Extract the (X, Y) coordinate from the center of the cell holding the provided text.  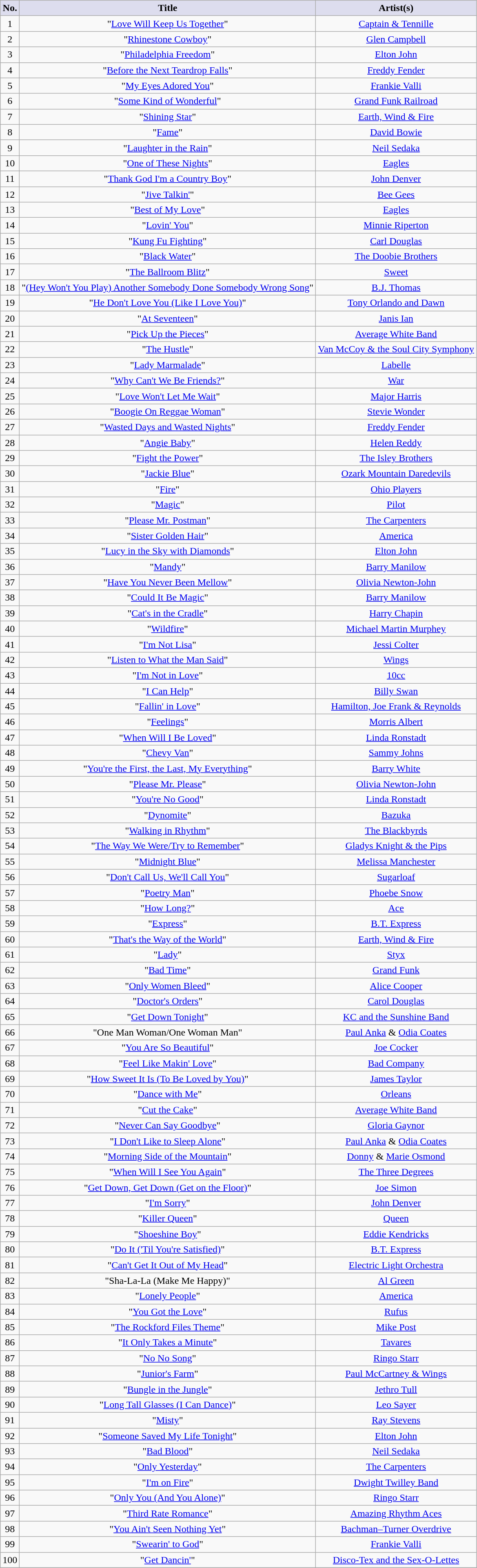
"Mandy" (168, 567)
Ozark Mountain Daredevils (396, 474)
"Only Yesterday" (168, 1467)
12 (10, 194)
7 (10, 117)
52 (10, 815)
Minnie Riperton (396, 225)
"Kung Fu Fighting" (168, 241)
Dwight Twilley Band (396, 1482)
33 (10, 520)
"Get Down, Get Down (Get on the Floor)" (168, 1188)
War (396, 380)
Paul McCartney & Wings (396, 1374)
"Thank God I'm a Country Boy" (168, 179)
Carol Douglas (396, 1001)
90 (10, 1405)
13 (10, 210)
80 (10, 1250)
"The Ballroom Blitz" (168, 272)
32 (10, 505)
"Never Can Say Goodbye" (168, 1125)
No. (10, 8)
"Can't Get It Out of My Head" (168, 1265)
Jessi Colter (396, 644)
"Junior's Farm" (168, 1374)
84 (10, 1312)
"Only Women Bleed" (168, 986)
19 (10, 303)
Gloria Gaynor (396, 1125)
62 (10, 970)
Hamilton, Joe Frank & Reynolds (396, 707)
"Lady" (168, 955)
27 (10, 427)
"Sha-La-La (Make Me Happy)" (168, 1281)
"Feel Like Makin' Love" (168, 1063)
"Lovin' You" (168, 225)
"Killer Queen" (168, 1219)
"(Hey Won't You Play) Another Somebody Done Somebody Wrong Song" (168, 287)
"The Rockford Files Theme" (168, 1327)
"You Are So Beautiful" (168, 1048)
"Get Dancin'" (168, 1560)
24 (10, 380)
87 (10, 1358)
86 (10, 1343)
Glen Campbell (396, 39)
"Love Won't Let Me Wait" (168, 396)
10 (10, 163)
59 (10, 923)
"That's the Way of the World" (168, 939)
"Pick Up the Pieces" (168, 334)
46 (10, 722)
Orleans (396, 1094)
6 (10, 101)
Harry Chapin (396, 613)
Grand Funk (396, 970)
8 (10, 132)
Captain & Tennille (396, 24)
"Magic" (168, 505)
Michael Martin Murphey (396, 629)
61 (10, 955)
Van McCoy & the Soul City Symphony (396, 349)
Al Green (396, 1281)
"Black Water" (168, 256)
"Walking in Rhythm" (168, 830)
77 (10, 1203)
Labelle (396, 365)
"Before the Next Teardrop Falls" (168, 70)
"Feelings" (168, 722)
Queen (396, 1219)
"I'm Sorry" (168, 1203)
Joe Cocker (396, 1048)
60 (10, 939)
"Have You Never Been Mellow" (168, 582)
"Fame" (168, 132)
Bachman–Turner Overdrive (396, 1529)
"Why Can't We Be Friends?" (168, 380)
97 (10, 1513)
"Listen to What the Man Said" (168, 660)
"Bungle in the Jungle" (168, 1389)
"Dynomite" (168, 815)
73 (10, 1141)
"Midnight Blue" (168, 861)
99 (10, 1544)
Carl Douglas (396, 241)
Helen Reddy (396, 442)
40 (10, 629)
64 (10, 1001)
28 (10, 442)
42 (10, 660)
78 (10, 1219)
75 (10, 1172)
"Fire" (168, 489)
98 (10, 1529)
26 (10, 411)
"One Man Woman/One Woman Man" (168, 1032)
"Get Down Tonight" (168, 1017)
Artist(s) (396, 8)
"Philadelphia Freedom" (168, 55)
23 (10, 365)
1 (10, 24)
"Do It ('Til You're Satisfied)" (168, 1250)
48 (10, 753)
"Third Rate Romance" (168, 1513)
"One of These Nights" (168, 163)
Styx (396, 955)
"Only You (And You Alone)" (168, 1498)
Phoebe Snow (396, 892)
Leo Sayer (396, 1405)
31 (10, 489)
Grand Funk Railroad (396, 101)
"Sister Golden Hair" (168, 536)
63 (10, 986)
68 (10, 1063)
Sweet (396, 272)
Electric Light Orchestra (396, 1265)
66 (10, 1032)
"Please Mr. Postman" (168, 520)
67 (10, 1048)
55 (10, 861)
94 (10, 1467)
Major Harris (396, 396)
Tavares (396, 1343)
"Doctor's Orders" (168, 1001)
Bee Gees (396, 194)
Barry White (396, 769)
79 (10, 1234)
Pilot (396, 505)
"Don't Call Us, We'll Call You" (168, 877)
Joe Simon (396, 1188)
9 (10, 148)
Tony Orlando and Dawn (396, 303)
15 (10, 241)
"The Hustle" (168, 349)
"I Don't Like to Sleep Alone" (168, 1141)
56 (10, 877)
Bad Company (396, 1063)
17 (10, 272)
B.J. Thomas (396, 287)
"Someone Saved My Life Tonight" (168, 1435)
58 (10, 908)
Janis Ian (396, 318)
David Bowie (396, 132)
39 (10, 613)
"Wasted Days and Wasted Nights" (168, 427)
5 (10, 86)
"When Will I See You Again" (168, 1172)
"Jive Talkin'" (168, 194)
"Boogie On Reggae Woman" (168, 411)
Eddie Kendricks (396, 1234)
"Some Kind of Wonderful" (168, 101)
49 (10, 769)
44 (10, 691)
"Wildfire" (168, 629)
"I'm Not Lisa" (168, 644)
Wings (396, 660)
"Angie Baby" (168, 442)
"Swearin' to God" (168, 1544)
"Long Tall Glasses (I Can Dance)" (168, 1405)
Amazing Rhythm Aces (396, 1513)
69 (10, 1079)
Mike Post (396, 1327)
Ace (396, 908)
25 (10, 396)
81 (10, 1265)
41 (10, 644)
38 (10, 598)
Jethro Tull (396, 1389)
"My Eyes Adored You" (168, 86)
72 (10, 1125)
43 (10, 675)
70 (10, 1094)
91 (10, 1420)
2 (10, 39)
95 (10, 1482)
"You're the First, the Last, My Everything" (168, 769)
"Express" (168, 923)
Rufus (396, 1312)
Title (168, 8)
"Jackie Blue" (168, 474)
88 (10, 1374)
"You're No Good" (168, 799)
50 (10, 784)
"I Can Help" (168, 691)
10cc (396, 675)
"Love Will Keep Us Together" (168, 24)
Stevie Wonder (396, 411)
"Lucy in the Sky with Diamonds" (168, 551)
"Laughter in the Rain" (168, 148)
100 (10, 1560)
83 (10, 1296)
71 (10, 1110)
"Lady Marmalade" (168, 365)
Sammy Johns (396, 753)
Melissa Manchester (396, 861)
"No No Song" (168, 1358)
"Please Mr. Please" (168, 784)
"Chevy Van" (168, 753)
37 (10, 582)
"I'm on Fire" (168, 1482)
53 (10, 830)
"Bad Blood" (168, 1451)
34 (10, 536)
85 (10, 1327)
Ohio Players (396, 489)
82 (10, 1281)
"At Seventeen" (168, 318)
"Rhinestone Cowboy" (168, 39)
"How Long?" (168, 908)
29 (10, 458)
92 (10, 1435)
Billy Swan (396, 691)
Alice Cooper (396, 986)
Bazuka (396, 815)
93 (10, 1451)
4 (10, 70)
65 (10, 1017)
"Lonely People" (168, 1296)
"Shoeshine Boy" (168, 1234)
Donny & Marie Osmond (396, 1156)
The Doobie Brothers (396, 256)
36 (10, 567)
Ray Stevens (396, 1420)
"He Don't Love You (Like I Love You)" (168, 303)
"The Way We Were/Try to Remember" (168, 846)
"It Only Takes a Minute" (168, 1343)
"Fallin' in Love" (168, 707)
James Taylor (396, 1079)
35 (10, 551)
51 (10, 799)
20 (10, 318)
14 (10, 225)
"Best of My Love" (168, 210)
"I'm Not in Love" (168, 675)
11 (10, 179)
74 (10, 1156)
"You Got the Love" (168, 1312)
"Could It Be Magic" (168, 598)
Morris Albert (396, 722)
"Misty" (168, 1420)
"Morning Side of the Mountain" (168, 1156)
"Bad Time" (168, 970)
54 (10, 846)
"Poetry Man" (168, 892)
"When Will I Be Loved" (168, 738)
"Cut the Cake" (168, 1110)
89 (10, 1389)
The Isley Brothers (396, 458)
"How Sweet It Is (To Be Loved by You)" (168, 1079)
22 (10, 349)
96 (10, 1498)
"You Ain't Seen Nothing Yet" (168, 1529)
16 (10, 256)
45 (10, 707)
21 (10, 334)
"Fight the Power" (168, 458)
The Blackbyrds (396, 830)
3 (10, 55)
Gladys Knight & the Pips (396, 846)
18 (10, 287)
The Three Degrees (396, 1172)
47 (10, 738)
KC and the Sunshine Band (396, 1017)
"Dance with Me" (168, 1094)
57 (10, 892)
30 (10, 474)
76 (10, 1188)
"Shining Star" (168, 117)
"Cat's in the Cradle" (168, 613)
Disco-Tex and the Sex-O-Lettes (396, 1560)
Sugarloaf (396, 877)
